Determine the (x, y) coordinate at the center of the cell enclosing the given text.  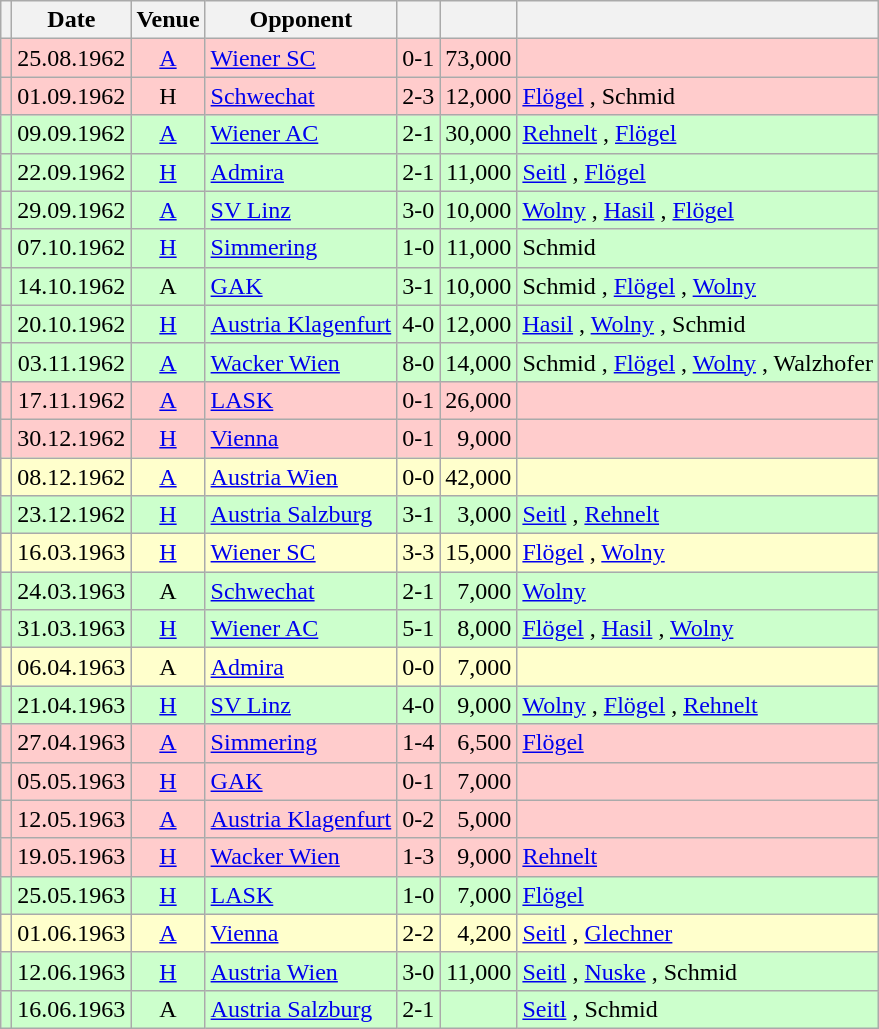
26,000 (478, 400)
8-0 (418, 362)
12.06.1963 (72, 971)
3-3 (418, 553)
73,000 (478, 58)
Seitl , Rehnelt (698, 515)
2-3 (418, 96)
6,500 (478, 743)
14,000 (478, 362)
30.12.1962 (72, 438)
3,000 (478, 515)
15,000 (478, 553)
Wolny , Hasil , Flögel (698, 210)
08.12.1962 (72, 477)
Wolny , Flögel , Rehnelt (698, 705)
Seitl , Nuske , Schmid (698, 971)
06.04.1963 (72, 667)
25.05.1963 (72, 895)
29.09.1962 (72, 210)
Flögel , Hasil , Wolny (698, 629)
07.10.1962 (72, 248)
Rehnelt , Flögel (698, 134)
Flögel , Schmid (698, 96)
Venue (168, 20)
Seitl , Glechner (698, 933)
Opponent (301, 20)
Schmid (698, 248)
5-1 (418, 629)
Flögel , Wolny (698, 553)
22.09.1962 (72, 172)
0-2 (418, 819)
27.04.1963 (72, 743)
20.10.1962 (72, 324)
1-4 (418, 743)
23.12.1962 (72, 515)
24.03.1963 (72, 591)
5,000 (478, 819)
14.10.1962 (72, 286)
25.08.1962 (72, 58)
31.03.1963 (72, 629)
16.03.1963 (72, 553)
21.04.1963 (72, 705)
2-2 (418, 933)
Wolny (698, 591)
Rehnelt (698, 857)
4,200 (478, 933)
1-3 (418, 857)
03.11.1962 (72, 362)
Seitl , Flögel (698, 172)
30,000 (478, 134)
42,000 (478, 477)
Schmid , Flögel , Wolny (698, 286)
Seitl , Schmid (698, 1009)
8,000 (478, 629)
19.05.1963 (72, 857)
Schmid , Flögel , Wolny , Walzhofer (698, 362)
01.06.1963 (72, 933)
12.05.1963 (72, 819)
05.05.1963 (72, 781)
Hasil , Wolny , Schmid (698, 324)
16.06.1963 (72, 1009)
09.09.1962 (72, 134)
17.11.1962 (72, 400)
01.09.1962 (72, 96)
Date (72, 20)
